Output the (X, Y) coordinate of the center of the cell containing the given text.  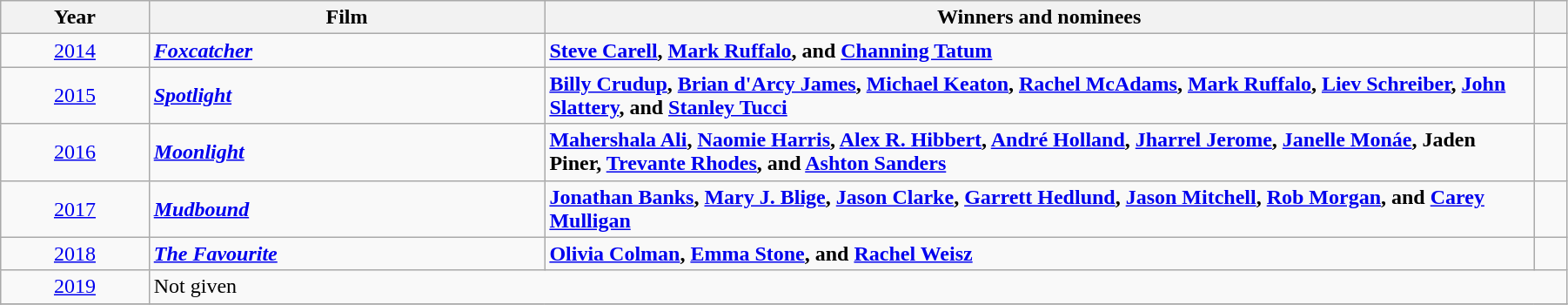
The Favourite (346, 254)
Foxcatcher (346, 51)
Year (75, 17)
2019 (75, 287)
Not given (858, 287)
2016 (75, 152)
Mudbound (346, 209)
Jonathan Banks, Mary J. Blige, Jason Clarke, Garrett Hedlund, Jason Mitchell, Rob Morgan, and Carey Mulligan (1039, 209)
2014 (75, 51)
Film (346, 17)
Billy Crudup, Brian d'Arcy James, Michael Keaton, Rachel McAdams, Mark Ruffalo, Liev Schreiber, John Slattery, and Stanley Tucci (1039, 96)
Steve Carell, Mark Ruffalo, and Channing Tatum (1039, 51)
2017 (75, 209)
Moonlight (346, 152)
2015 (75, 96)
2018 (75, 254)
Winners and nominees (1039, 17)
Mahershala Ali, Naomie Harris, Alex R. Hibbert, André Holland, Jharrel Jerome, Janelle Monáe, Jaden Piner, Trevante Rhodes, and Ashton Sanders (1039, 152)
Spotlight (346, 96)
Olivia Colman, Emma Stone, and Rachel Weisz (1039, 254)
